Return the (x, y) coordinate for the center point of the cell that contains the specified text.  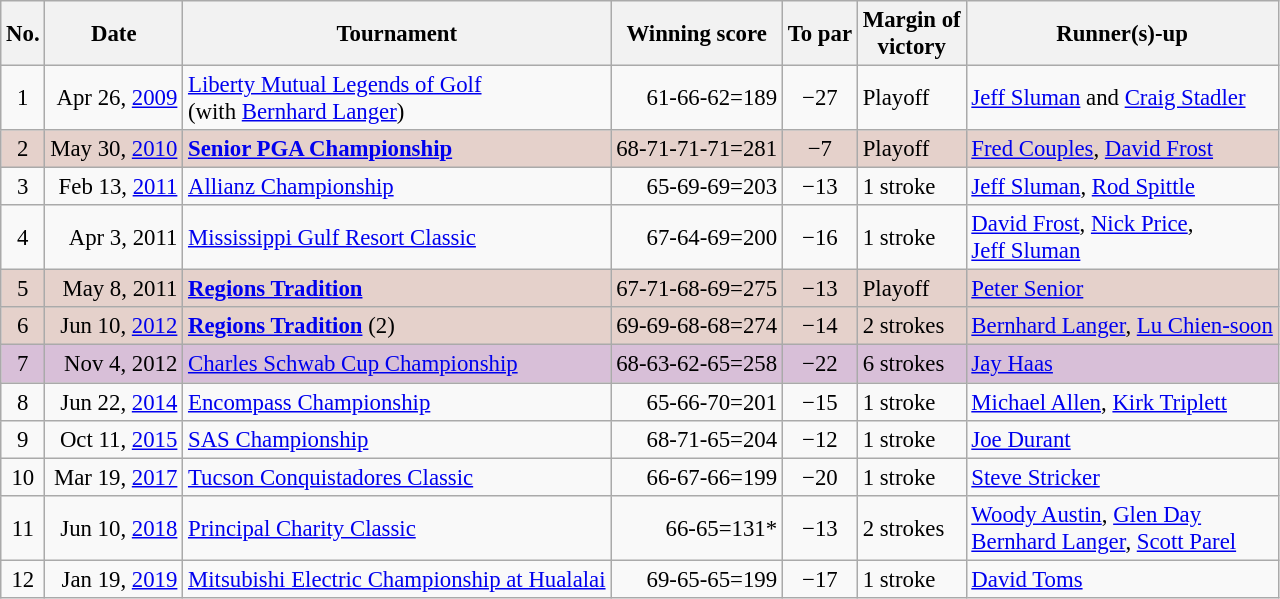
Jay Haas (1122, 364)
69-69-68-68=274 (697, 327)
68-71-65=204 (697, 439)
5 (23, 289)
May 8, 2011 (114, 289)
8 (23, 402)
Jun 10, 2018 (114, 528)
Jeff Sluman and Craig Stadler (1122, 98)
Jun 10, 2012 (114, 327)
−16 (820, 238)
Liberty Mutual Legends of Golf(with Bernhard Langer) (397, 98)
Date (114, 34)
Joe Durant (1122, 439)
−27 (820, 98)
65-66-70=201 (697, 402)
6 (23, 327)
Mitsubishi Electric Championship at Hualalai (397, 579)
Principal Charity Classic (397, 528)
Senior PGA Championship (397, 149)
Mississippi Gulf Resort Classic (397, 238)
Woody Austin, Glen Day Bernhard Langer, Scott Parel (1122, 528)
Tournament (397, 34)
67-64-69=200 (697, 238)
12 (23, 579)
No. (23, 34)
−22 (820, 364)
67-71-68-69=275 (697, 289)
−14 (820, 327)
66-67-66=199 (697, 477)
May 30, 2010 (114, 149)
Runner(s)-up (1122, 34)
−7 (820, 149)
1 (23, 98)
Charles Schwab Cup Championship (397, 364)
9 (23, 439)
Jeff Sluman, Rod Spittle (1122, 187)
Winning score (697, 34)
Regions Tradition (2) (397, 327)
Steve Stricker (1122, 477)
Bernhard Langer, Lu Chien-soon (1122, 327)
65-69-69=203 (697, 187)
−15 (820, 402)
−12 (820, 439)
68-63-62-65=258 (697, 364)
4 (23, 238)
Tucson Conquistadores Classic (397, 477)
−20 (820, 477)
Michael Allen, Kirk Triplett (1122, 402)
Peter Senior (1122, 289)
11 (23, 528)
7 (23, 364)
Encompass Championship (397, 402)
68-71-71-71=281 (697, 149)
Nov 4, 2012 (114, 364)
61-66-62=189 (697, 98)
Feb 13, 2011 (114, 187)
David Toms (1122, 579)
69-65-65=199 (697, 579)
Apr 3, 2011 (114, 238)
Jan 19, 2019 (114, 579)
Fred Couples, David Frost (1122, 149)
Allianz Championship (397, 187)
10 (23, 477)
Mar 19, 2017 (114, 477)
6 strokes (912, 364)
Apr 26, 2009 (114, 98)
Jun 22, 2014 (114, 402)
David Frost, Nick Price, Jeff Sluman (1122, 238)
66-65=131* (697, 528)
−17 (820, 579)
Regions Tradition (397, 289)
3 (23, 187)
Oct 11, 2015 (114, 439)
2 (23, 149)
To par (820, 34)
SAS Championship (397, 439)
Margin ofvictory (912, 34)
